For the text-containing cell, return its midpoint in [x, y] coordinate format. 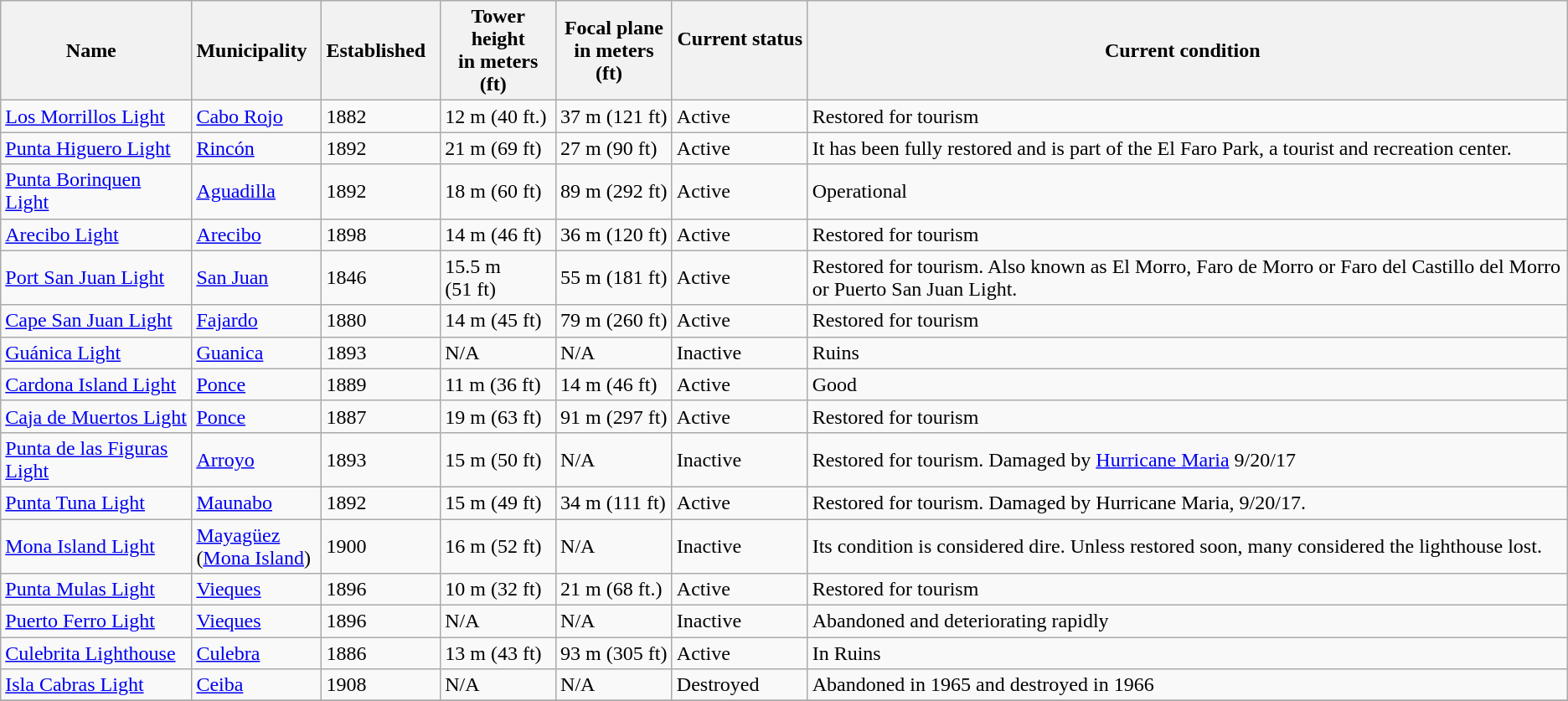
Municipality [256, 50]
37 m (121 ft) [615, 116]
Punta Higuero Light [96, 148]
93 m (305 ft) [615, 653]
21 m (68 ft.) [615, 590]
Operational [1188, 191]
Cabo Rojo [256, 116]
11 m (36 ft) [498, 384]
18 m (60 ft) [498, 191]
Punta Mulas Light [96, 590]
Restored for tourism. Damaged by Hurricane Maria 9/20/17 [1188, 459]
Aguadilla [256, 191]
21 m (69 ft) [498, 148]
Arecibo [256, 235]
Punta Borinquen Light [96, 191]
10 m (32 ft) [498, 590]
13 m (43 ft) [498, 653]
Established [381, 50]
Culebra [256, 653]
1887 [381, 416]
Punta Tuna Light [96, 503]
1889 [381, 384]
Current condition [1188, 50]
1908 [381, 685]
1880 [381, 321]
14 m (45 ft) [498, 321]
16 m (52 ft) [498, 546]
Guánica Light [96, 353]
Tower heightin meters (ft) [498, 50]
Ruins [1188, 353]
1898 [381, 235]
Mona Island Light [96, 546]
19 m (63 ft) [498, 416]
Port San Juan Light [96, 278]
Guanica [256, 353]
In Ruins [1188, 653]
Rincón [256, 148]
Puerto Ferro Light [96, 621]
27 m (90 ft) [615, 148]
Los Morrillos Light [96, 116]
Abandoned and deteriorating rapidly [1188, 621]
Culebrita Lighthouse [96, 653]
Fajardo [256, 321]
91 m (297 ft) [615, 416]
Restored for tourism. Also known as El Morro, Faro de Morro or Faro del Castillo del Morro or Puerto San Juan Light. [1188, 278]
Good [1188, 384]
1882 [381, 116]
1846 [381, 278]
Mayagüez(Mona Island) [256, 546]
34 m (111 ft) [615, 503]
Focal planein meters (ft) [615, 50]
15.5 m (51 ft) [498, 278]
12 m (40 ft.) [498, 116]
1886 [381, 653]
San Juan [256, 278]
36 m (120 ft) [615, 235]
15 m (50 ft) [498, 459]
It has been fully restored and is part of the El Faro Park, a tourist and recreation center. [1188, 148]
Arecibo Light [96, 235]
55 m (181 ft) [615, 278]
Abandoned in 1965 and destroyed in 1966 [1188, 685]
Name [96, 50]
Maunabo [256, 503]
Cardona Island Light [96, 384]
Its condition is considered dire. Unless restored soon, many considered the lighthouse lost. [1188, 546]
15 m (49 ft) [498, 503]
Cape San Juan Light [96, 321]
Caja de Muertos Light [96, 416]
Isla Cabras Light [96, 685]
1900 [381, 546]
Ceiba [256, 685]
Arroyo [256, 459]
89 m (292 ft) [615, 191]
Punta de las Figuras Light [96, 459]
79 m (260 ft) [615, 321]
Current status [740, 50]
Restored for tourism. Damaged by Hurricane Maria, 9/20/17. [1188, 503]
Destroyed [740, 685]
